Capture the cell that displays the provided text and extract its [x, y] central coordinate. 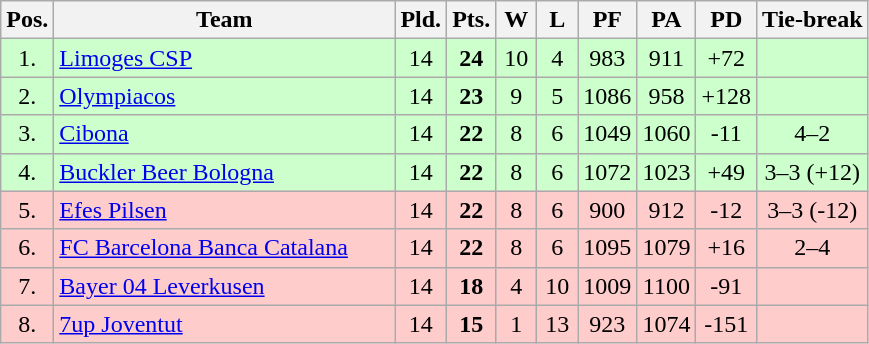
923 [608, 324]
-151 [726, 324]
13 [558, 324]
1 [516, 324]
Tie-break [813, 20]
+72 [726, 58]
1060 [666, 134]
-12 [726, 210]
3–3 (+12) [813, 172]
24 [472, 58]
4. [28, 172]
FC Barcelona Banca Catalana [224, 248]
1095 [608, 248]
Pld. [421, 20]
1. [28, 58]
Limoges CSP [224, 58]
PF [608, 20]
-91 [726, 286]
1079 [666, 248]
9 [516, 96]
912 [666, 210]
1100 [666, 286]
PD [726, 20]
Team [224, 20]
7up Joventut [224, 324]
1023 [666, 172]
1074 [666, 324]
Olympiacos [224, 96]
W [516, 20]
3–3 (-12) [813, 210]
23 [472, 96]
1072 [608, 172]
+16 [726, 248]
+128 [726, 96]
Pts. [472, 20]
-11 [726, 134]
+49 [726, 172]
1049 [608, 134]
5 [558, 96]
7. [28, 286]
Efes Pilsen [224, 210]
Buckler Beer Bologna [224, 172]
900 [608, 210]
Bayer 04 Leverkusen [224, 286]
Cibona [224, 134]
PA [666, 20]
18 [472, 286]
983 [608, 58]
6. [28, 248]
4–2 [813, 134]
2–4 [813, 248]
3. [28, 134]
958 [666, 96]
1009 [608, 286]
5. [28, 210]
2. [28, 96]
1086 [608, 96]
15 [472, 324]
8. [28, 324]
911 [666, 58]
Pos. [28, 20]
L [558, 20]
